Return the (X, Y) coordinate for the center point of the cell that contains the specified text.  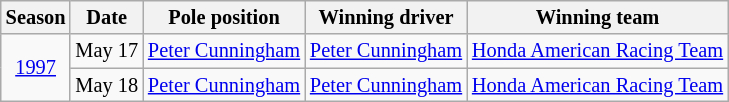
May 17 (106, 51)
1997 (36, 68)
Winning driver (386, 17)
Season (36, 17)
Pole position (224, 17)
Winning team (598, 17)
May 18 (106, 85)
Date (106, 17)
